Provide the [x, y] coordinate of the cell's center where the given text is located.  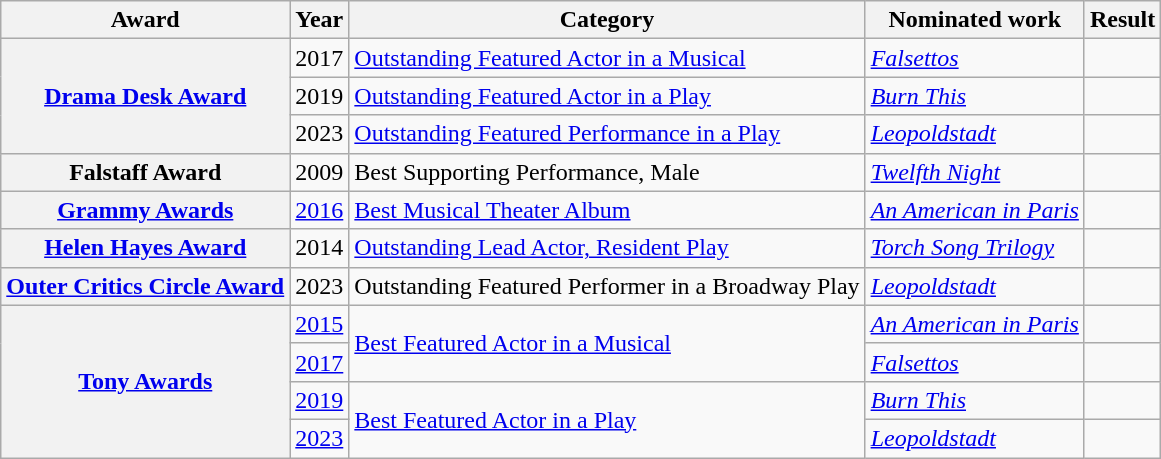
Outstanding Featured Performance in a Play [607, 134]
2015 [320, 324]
Outstanding Featured Actor in a Musical [607, 58]
Tony Awards [146, 381]
Year [320, 20]
Best Supporting Performance, Male [607, 172]
Best Featured Actor in a Musical [607, 343]
2009 [320, 172]
Nominated work [974, 20]
Grammy Awards [146, 210]
Best Musical Theater Album [607, 210]
Falstaff Award [146, 172]
Outstanding Lead Actor, Resident Play [607, 248]
Torch Song Trilogy [974, 248]
Drama Desk Award [146, 96]
2016 [320, 210]
Award [146, 20]
Best Featured Actor in a Play [607, 419]
Result [1122, 20]
Outstanding Featured Performer in a Broadway Play [607, 286]
2014 [320, 248]
Outstanding Featured Actor in a Play [607, 96]
Twelfth Night [974, 172]
Helen Hayes Award [146, 248]
Outer Critics Circle Award [146, 286]
Category [607, 20]
